Search for the cell housing the specified text and yield its (X, Y) center coordinate. 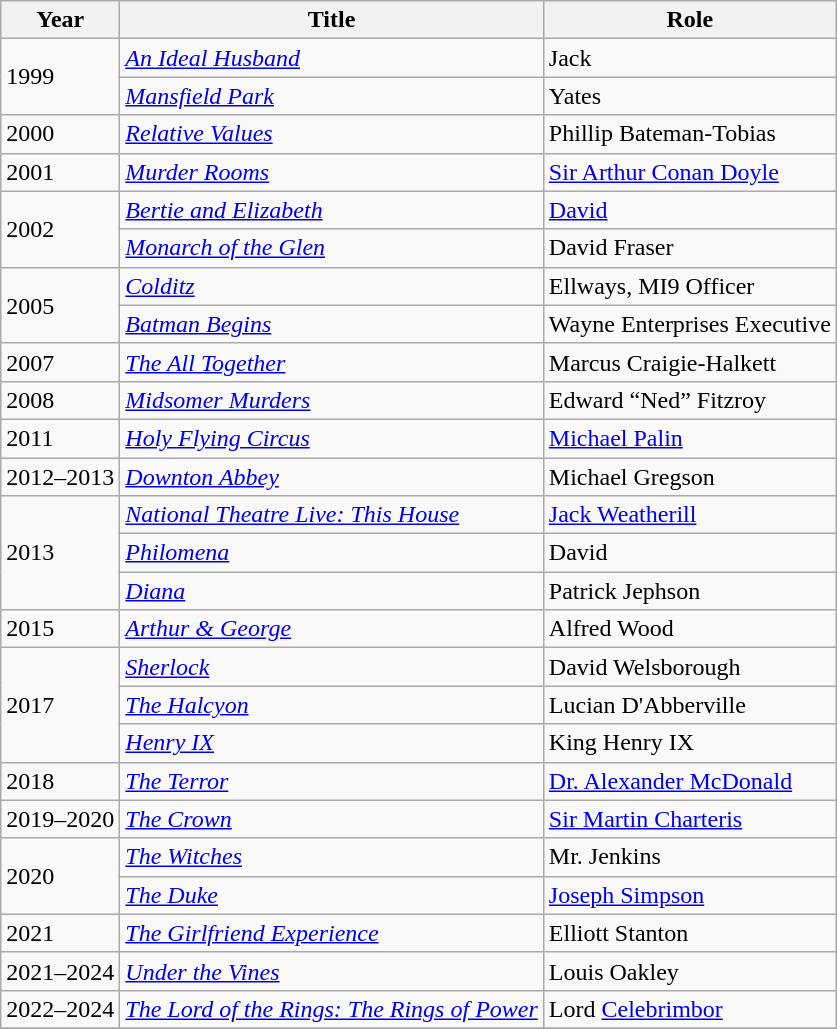
Alfred Wood (690, 629)
Yates (690, 96)
2002 (60, 229)
The Girlfriend Experience (332, 933)
Louis Oakley (690, 971)
2021 (60, 933)
David Welsborough (690, 667)
Edward “Ned” Fitzroy (690, 400)
2008 (60, 400)
Batman Begins (332, 324)
Philomena (332, 553)
Michael Gregson (690, 477)
2001 (60, 172)
Downton Abbey (332, 477)
Sherlock (332, 667)
Sir Martin Charteris (690, 819)
David Fraser (690, 248)
Lucian D'Abberville (690, 705)
Marcus Craigie-Halkett (690, 362)
2017 (60, 705)
2007 (60, 362)
National Theatre Live: This House (332, 515)
The Crown (332, 819)
Wayne Enterprises Executive (690, 324)
Patrick Jephson (690, 591)
Lord Celebrimbor (690, 1009)
The Halcyon (332, 705)
2005 (60, 305)
1999 (60, 77)
King Henry IX (690, 743)
Title (332, 20)
The Lord of the Rings: The Rings of Power (332, 1009)
Sir Arthur Conan Doyle (690, 172)
2020 (60, 876)
The Witches (332, 857)
Henry IX (332, 743)
Monarch of the Glen (332, 248)
The Terror (332, 781)
2015 (60, 629)
Joseph Simpson (690, 895)
Colditz (332, 286)
The Duke (332, 895)
2019–2020 (60, 819)
2000 (60, 134)
Phillip Bateman-Tobias (690, 134)
Arthur & George (332, 629)
Jack (690, 58)
Midsomer Murders (332, 400)
Mr. Jenkins (690, 857)
Diana (332, 591)
Mansfield Park (332, 96)
2012–2013 (60, 477)
Relative Values (332, 134)
Elliott Stanton (690, 933)
2011 (60, 438)
Role (690, 20)
An Ideal Husband (332, 58)
2021–2024 (60, 971)
Under the Vines (332, 971)
2018 (60, 781)
Dr. Alexander McDonald (690, 781)
Murder Rooms (332, 172)
2022–2024 (60, 1009)
Jack Weatherill (690, 515)
Holy Flying Circus (332, 438)
Bertie and Elizabeth (332, 210)
Ellways, MI9 Officer (690, 286)
Michael Palin (690, 438)
The All Together (332, 362)
Year (60, 20)
2013 (60, 553)
